Extract the (x, y) coordinate from the center of the cell holding the provided text.  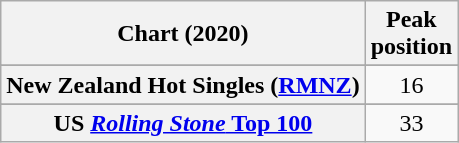
Chart (2020) (183, 34)
New Zealand Hot Singles (RMNZ) (183, 85)
US Rolling Stone Top 100 (183, 123)
33 (411, 123)
Peakposition (411, 34)
16 (411, 85)
